Return [X, Y] of the center of cell containing provided text 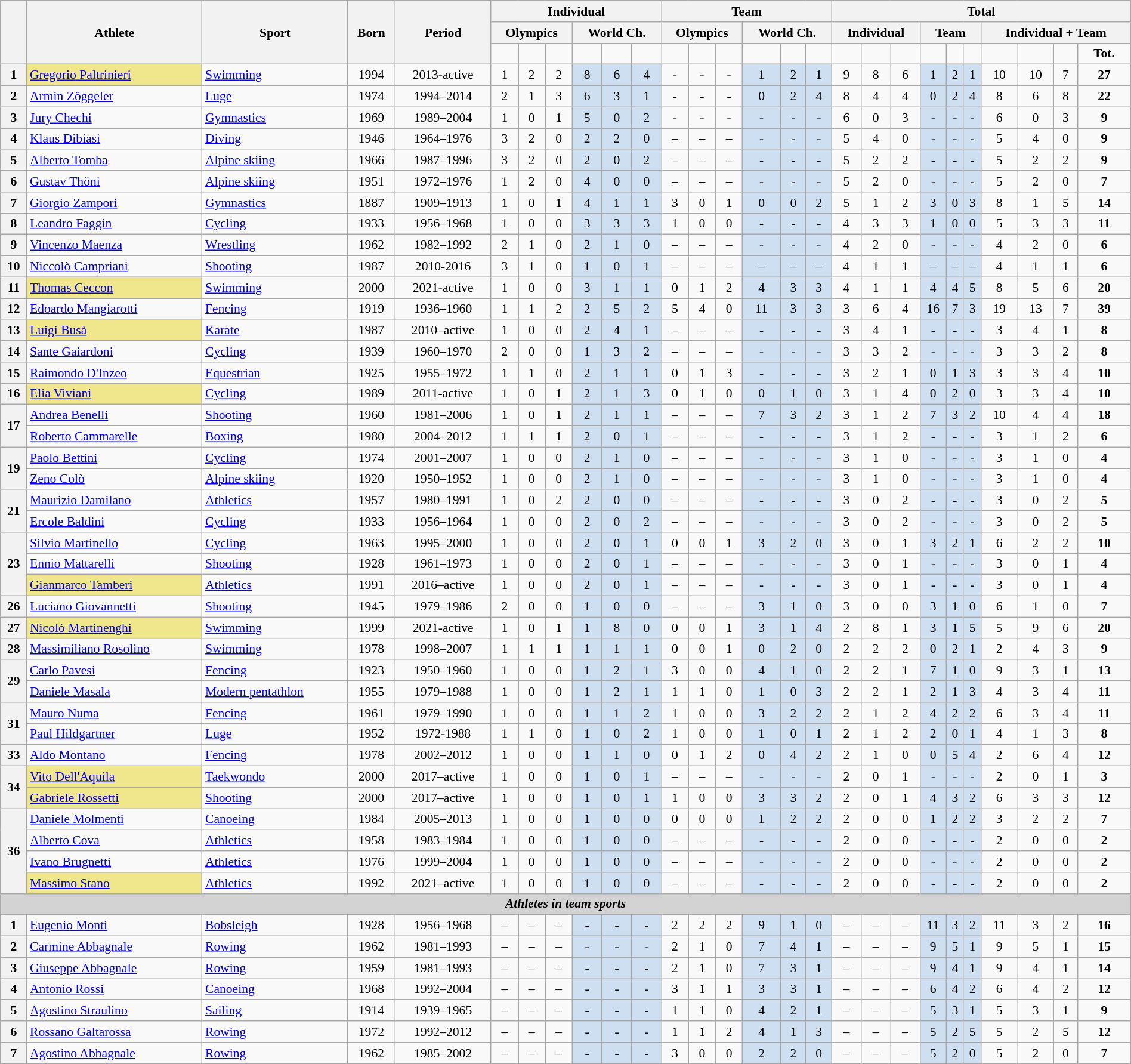
Mauro Numa [115, 713]
1984 [371, 819]
Maurizio Damilano [115, 501]
1994–2014 [443, 97]
2013-active [443, 75]
1989 [371, 394]
1909–1913 [443, 203]
1992–2012 [443, 1032]
36 [14, 851]
Raimondo D'Inzeo [115, 373]
Leandro Faggin [115, 224]
Gregorio Paltrinieri [115, 75]
1956–1964 [443, 522]
1939–1965 [443, 1011]
Rossano Galtarossa [115, 1032]
Klaus Dibiasi [115, 139]
Modern pentathlon [275, 692]
Ivano Brugnetti [115, 862]
2011-active [443, 394]
1946 [371, 139]
26 [14, 607]
Daniele Molmenti [115, 819]
Carmine Abbagnale [115, 947]
Agostino Straulino [115, 1011]
Gustav Thöni [115, 181]
Tot. [1105, 54]
1966 [371, 161]
Taekwondo [275, 777]
2016–active [443, 585]
33 [14, 755]
Massimiliano Rosolino [115, 649]
Athletes in team sports [565, 904]
Diving [275, 139]
Antonio Rossi [115, 989]
17 [14, 426]
Vincenzo Maenza [115, 245]
39 [1105, 309]
1999 [371, 628]
Total [981, 11]
Giorgio Zampori [115, 203]
Alberto Tomba [115, 161]
23 [14, 565]
1950–1960 [443, 671]
1972-1988 [443, 734]
Wrestling [275, 245]
2001–2007 [443, 458]
Aldo Montano [115, 755]
1952 [371, 734]
1950–1952 [443, 479]
1960 [371, 415]
Karate [275, 331]
Individual + Team [1056, 33]
1972 [371, 1032]
Boxing [275, 437]
1958 [371, 841]
Paul Hildgartner [115, 734]
18 [1105, 415]
Sante Gaiardoni [115, 351]
Ennio Mattarelli [115, 564]
1980 [371, 437]
Nicolò Martinenghi [115, 628]
1992 [371, 883]
1979–1990 [443, 713]
2010-2016 [443, 267]
2021–active [443, 883]
Paolo Bettini [115, 458]
1969 [371, 118]
1961–1973 [443, 564]
1992–2004 [443, 989]
1998–2007 [443, 649]
1979–1988 [443, 692]
22 [1105, 97]
1963 [371, 543]
1991 [371, 585]
1955 [371, 692]
1945 [371, 607]
1923 [371, 671]
Daniele Masala [115, 692]
Equestrian [275, 373]
Born [371, 32]
Period [443, 32]
1994 [371, 75]
1951 [371, 181]
Sailing [275, 1011]
1980–1991 [443, 501]
1983–1984 [443, 841]
1989–2004 [443, 118]
Armin Zöggeler [115, 97]
1955–1972 [443, 373]
28 [14, 649]
Edoardo Mangiarotti [115, 309]
1960–1970 [443, 351]
29 [14, 681]
34 [14, 788]
1959 [371, 968]
Jury Chechi [115, 118]
Carlo Pavesi [115, 671]
1920 [371, 479]
1936–1960 [443, 309]
1995–2000 [443, 543]
Gianmarco Tamberi [115, 585]
1939 [371, 351]
Luciano Giovannetti [115, 607]
1982–1992 [443, 245]
1976 [371, 862]
Roberto Cammarelle [115, 437]
Niccolò Campriani [115, 267]
2004–2012 [443, 437]
Zeno Colò [115, 479]
Andrea Benelli [115, 415]
Elia Viviani [115, 394]
Vito Dell'Aquila [115, 777]
1964–1976 [443, 139]
31 [14, 723]
1925 [371, 373]
Sport [275, 32]
1972–1976 [443, 181]
2005–2013 [443, 819]
2010–active [443, 331]
21 [14, 511]
1957 [371, 501]
Silvio Martinello [115, 543]
1979–1986 [443, 607]
2002–2012 [443, 755]
Alberto Cova [115, 841]
Gabriele Rossetti [115, 798]
Massimo Stano [115, 883]
Bobsleigh [275, 926]
Athlete [115, 32]
1887 [371, 203]
Luigi Busà [115, 331]
Agostino Abbagnale [115, 1053]
1981–2006 [443, 415]
1999–2004 [443, 862]
1968 [371, 989]
Ercole Baldini [115, 522]
Thomas Ceccon [115, 288]
Eugenio Monti [115, 926]
Giuseppe Abbagnale [115, 968]
1985–2002 [443, 1053]
1987–1996 [443, 161]
1914 [371, 1011]
1961 [371, 713]
1919 [371, 309]
